Return [x, y] of the center of cell containing provided text 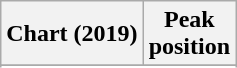
Peakposition [189, 34]
Chart (2019) [72, 34]
